Extract the [X, Y] coordinate from the center of the cell holding the provided text.  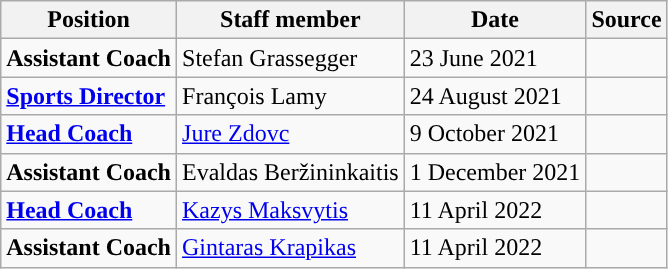
Staff member [291, 20]
Sports Director [89, 96]
Evaldas Beržininkaitis [291, 172]
Date [495, 20]
23 June 2021 [495, 58]
Jure Zdovc [291, 134]
Gintaras Krapikas [291, 248]
Stefan Grassegger [291, 58]
24 August 2021 [495, 96]
1 December 2021 [495, 172]
9 October 2021 [495, 134]
François Lamy [291, 96]
Position [89, 20]
Source [626, 20]
Kazys Maksvytis [291, 210]
